Locate the cell with the specified text and output its (X, Y) center coordinate. 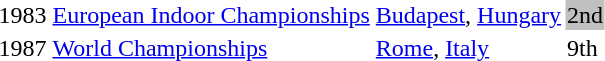
European Indoor Championships (211, 15)
2nd (586, 15)
Budapest, Hungary (468, 15)
